Detect which cell encompasses the target text, then output its [x, y] center coordinate. 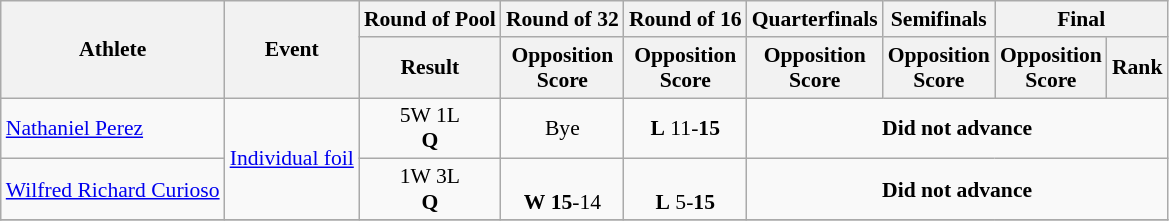
L 5-15 [686, 190]
Individual foil [292, 159]
Event [292, 50]
Quarterfinals [815, 19]
Athlete [113, 50]
L 11-15 [686, 128]
Round of 32 [562, 19]
1W 3L Q [430, 190]
5W 1L Q [430, 128]
Rank [1138, 68]
Round of 16 [686, 19]
Wilfred Richard Curioso [113, 190]
W 15-14 [562, 190]
Round of Pool [430, 19]
Final [1082, 19]
Bye [562, 128]
Semifinals [939, 19]
Result [430, 68]
Nathaniel Perez [113, 128]
